From the cell containing the given text, extract its center point as (x, y) coordinate. 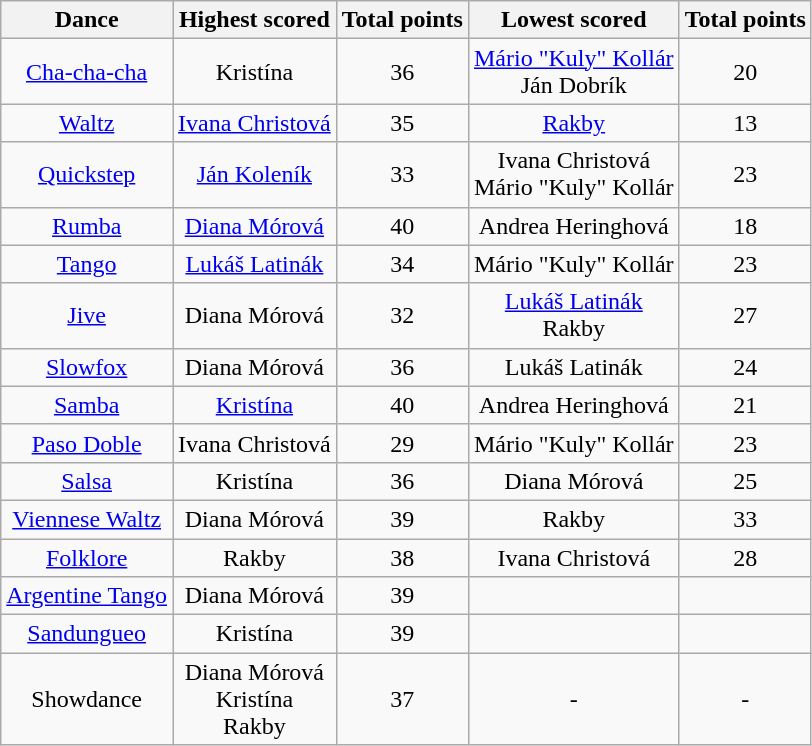
35 (402, 123)
34 (402, 264)
Showdance (87, 699)
32 (402, 316)
25 (745, 481)
13 (745, 123)
Folklore (87, 557)
Ivana ChristováMário "Kuly" Kollár (574, 174)
Viennese Waltz (87, 519)
24 (745, 367)
Cha-cha-cha (87, 72)
Mário "Kuly" KollárJán Dobrík (574, 72)
21 (745, 405)
Dance (87, 20)
Lowest scored (574, 20)
Salsa (87, 481)
38 (402, 557)
Tango (87, 264)
Waltz (87, 123)
Jive (87, 316)
Ján Koleník (255, 174)
20 (745, 72)
Diana MórováKristínaRakby (255, 699)
Paso Doble (87, 443)
Argentine Tango (87, 596)
Slowfox (87, 367)
18 (745, 226)
37 (402, 699)
Lukáš LatinákRakby (574, 316)
Sandungueo (87, 634)
27 (745, 316)
28 (745, 557)
29 (402, 443)
Highest scored (255, 20)
Samba (87, 405)
Quickstep (87, 174)
Rumba (87, 226)
